Locate the cell with the specified text and output its (x, y) center coordinate. 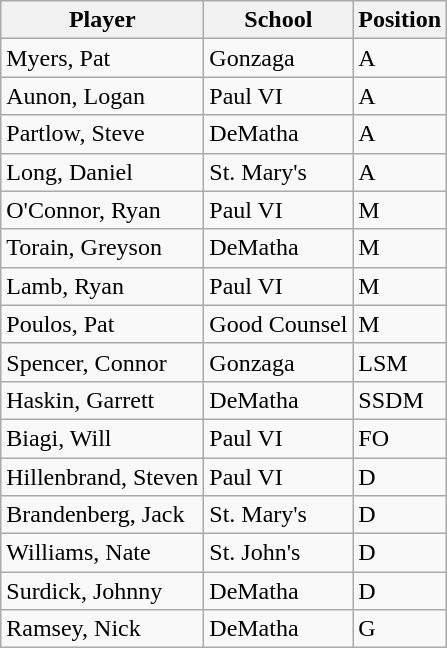
Aunon, Logan (102, 96)
Surdick, Johnny (102, 591)
Position (400, 20)
Lamb, Ryan (102, 286)
School (278, 20)
Partlow, Steve (102, 134)
LSM (400, 362)
O'Connor, Ryan (102, 210)
Long, Daniel (102, 172)
G (400, 629)
Haskin, Garrett (102, 400)
Good Counsel (278, 324)
Ramsey, Nick (102, 629)
Poulos, Pat (102, 324)
Brandenberg, Jack (102, 515)
Torain, Greyson (102, 248)
Myers, Pat (102, 58)
Biagi, Will (102, 438)
St. John's (278, 553)
Player (102, 20)
FO (400, 438)
Spencer, Connor (102, 362)
SSDM (400, 400)
Williams, Nate (102, 553)
Hillenbrand, Steven (102, 477)
